Identify which cell holds the provided text, then report its [X, Y] central coordinate. 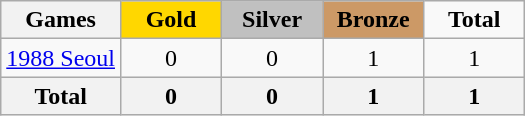
Bronze [374, 20]
Gold [170, 20]
Games [61, 20]
Silver [272, 20]
1988 Seoul [61, 58]
